Scan for the cell matching the given text and deliver its [x, y] coordinate at center. 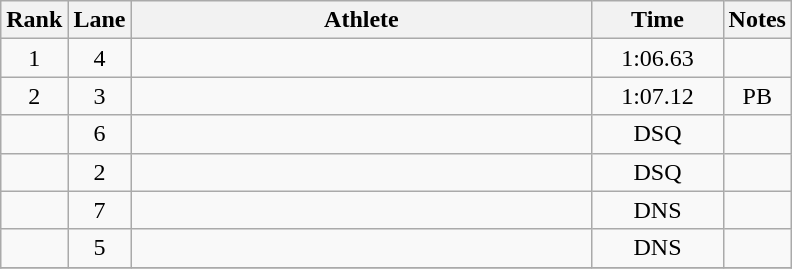
Athlete [362, 20]
4 [100, 58]
1:07.12 [658, 96]
1 [34, 58]
Rank [34, 20]
7 [100, 210]
6 [100, 134]
1:06.63 [658, 58]
5 [100, 248]
Time [658, 20]
3 [100, 96]
PB [757, 96]
Notes [757, 20]
Lane [100, 20]
